Return the (x, y) coordinate for the center point of the cell that contains the specified text.  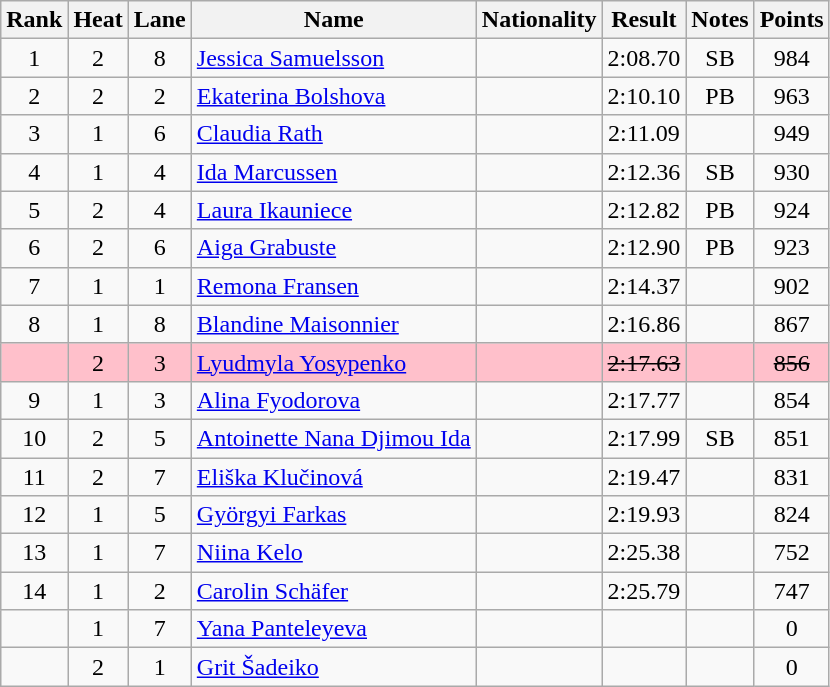
Nationality (539, 20)
Yana Panteleyeva (334, 629)
854 (792, 400)
2:25.38 (644, 553)
2:19.47 (644, 477)
Jessica Samuelsson (334, 58)
Result (644, 20)
752 (792, 553)
984 (792, 58)
2:17.63 (644, 362)
930 (792, 172)
Alina Fyodorova (334, 400)
Heat (98, 20)
Niina Kelo (334, 553)
2:12.90 (644, 248)
747 (792, 591)
2:11.09 (644, 134)
902 (792, 286)
2:19.93 (644, 515)
Carolin Schäfer (334, 591)
2:17.99 (644, 438)
Name (334, 20)
Lane (160, 20)
13 (34, 553)
2:08.70 (644, 58)
11 (34, 477)
Rank (34, 20)
10 (34, 438)
Ekaterina Bolshova (334, 96)
856 (792, 362)
963 (792, 96)
Laura Ikauniece (334, 210)
Remona Fransen (334, 286)
851 (792, 438)
14 (34, 591)
Aiga Grabuste (334, 248)
924 (792, 210)
824 (792, 515)
2:25.79 (644, 591)
2:16.86 (644, 324)
2:12.36 (644, 172)
Eliška Klučinová (334, 477)
2:14.37 (644, 286)
9 (34, 400)
Antoinette Nana Djimou Ida (334, 438)
949 (792, 134)
Lyudmyla Yosypenko (334, 362)
Claudia Rath (334, 134)
Grit Šadeiko (334, 667)
2:17.77 (644, 400)
831 (792, 477)
Notes (720, 20)
Points (792, 20)
Györgyi Farkas (334, 515)
Ida Marcussen (334, 172)
2:10.10 (644, 96)
Blandine Maisonnier (334, 324)
12 (34, 515)
867 (792, 324)
923 (792, 248)
2:12.82 (644, 210)
